For the text-containing cell, return its midpoint in [x, y] coordinate format. 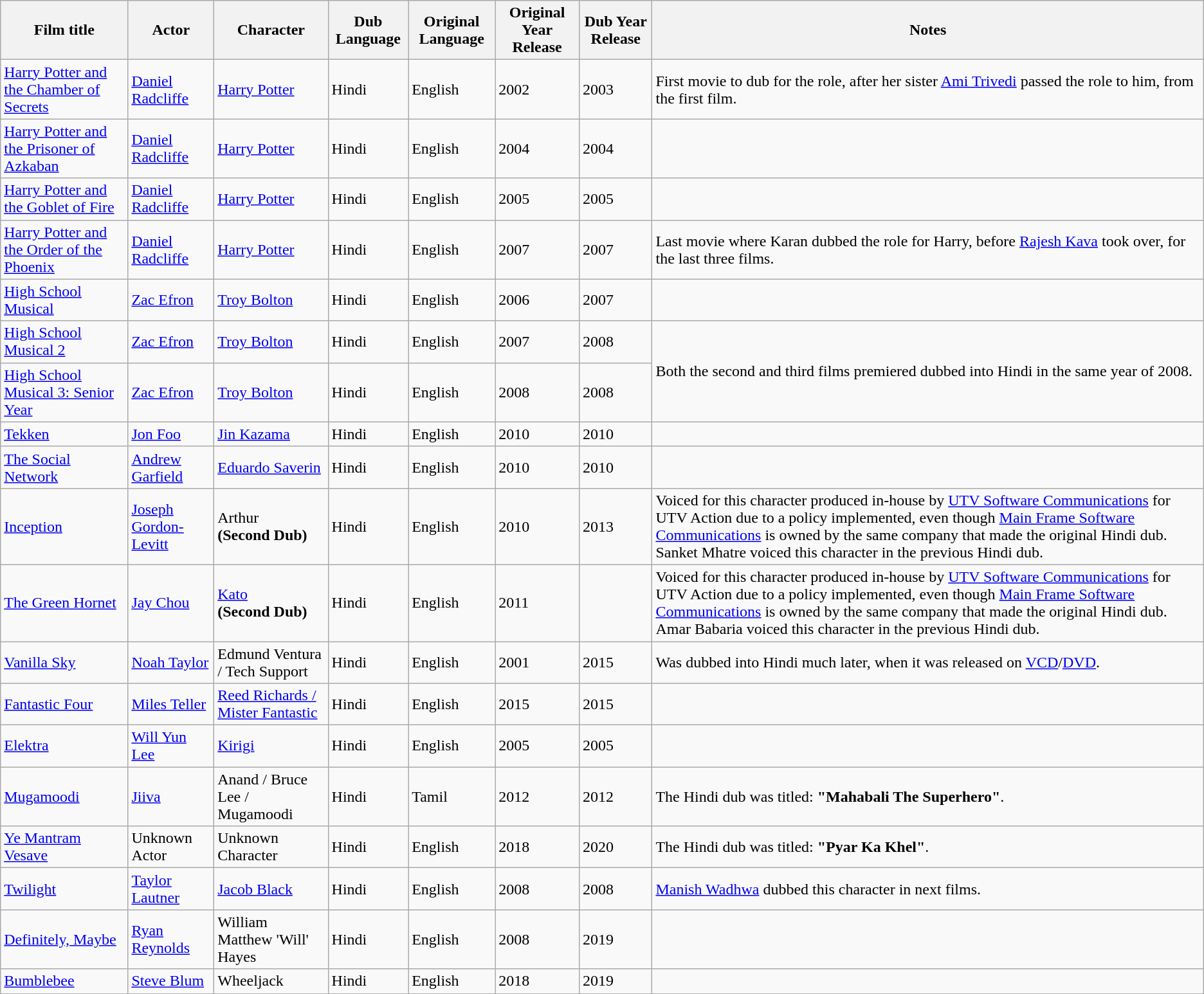
Harry Potter and the Goblet of Fire [64, 199]
Joseph Gordon-Levitt [171, 526]
High School Musical [64, 300]
2011 [538, 603]
Fantastic Four [64, 705]
The Hindi dub was titled: "Pyar Ka Khel". [927, 847]
Andrew Garfield [171, 467]
Mugamoodi [64, 797]
Both the second and third films premiered dubbed into Hindi in the same year of 2008. [927, 372]
2020 [616, 847]
Actor [171, 30]
Character [271, 30]
Original Year Release [538, 30]
Jon Foo [171, 434]
Kato (Second Dub) [271, 603]
Jiiva [171, 797]
Harry Potter and the Prisoner of Azkaban [64, 149]
Inception [64, 526]
Reed Richards / Mister Fantastic [271, 705]
High School Musical 3: Senior Year [64, 392]
Tamil [452, 797]
Jin Kazama [271, 434]
Film title [64, 30]
Definitely, Maybe [64, 939]
Kirigi [271, 746]
Steve Blum [171, 981]
Notes [927, 30]
Unknown Character [271, 847]
2013 [616, 526]
Anand / Bruce Lee / Mugamoodi [271, 797]
Wheeljack [271, 981]
Harry Potter and the Order of the Phoenix [64, 249]
Manish Wadhwa dubbed this character in next films. [927, 889]
Ryan Reynolds [171, 939]
Will Yun Lee [171, 746]
Taylor Lautner [171, 889]
Jacob Black [271, 889]
2002 [538, 89]
Original Language [452, 30]
First movie to dub for the role, after her sister Ami Trivedi passed the role to him, from the first film. [927, 89]
Twilight [64, 889]
Was dubbed into Hindi much later, when it was released on VCD/DVD. [927, 662]
William Matthew 'Will' Hayes [271, 939]
2001 [538, 662]
2003 [616, 89]
Dub Year Release [616, 30]
Bumblebee [64, 981]
2006 [538, 300]
Dub Language [368, 30]
Noah Taylor [171, 662]
Unknown Actor [171, 847]
Jay Chou [171, 603]
Arthur (Second Dub) [271, 526]
The Hindi dub was titled: "Mahabali The Superhero". [927, 797]
Tekken [64, 434]
The Green Hornet [64, 603]
Elektra [64, 746]
Vanilla Sky [64, 662]
Harry Potter and the Chamber of Secrets [64, 89]
Edmund Ventura / Tech Support [271, 662]
Last movie where Karan dubbed the role for Harry, before Rajesh Kava took over, for the last three films. [927, 249]
Eduardo Saverin [271, 467]
Ye Mantram Vesave [64, 847]
Miles Teller [171, 705]
The Social Network [64, 467]
High School Musical 2 [64, 342]
